Determine the (X, Y) coordinate at the center of the cell enclosing the given text.  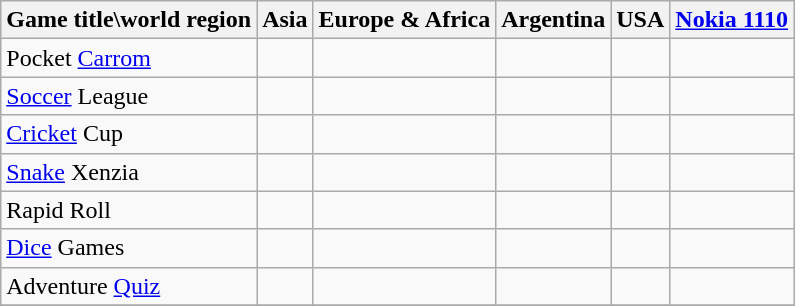
Snake Xenzia (129, 172)
Game title\world region (129, 20)
Europe & Africa (404, 20)
Dice Games (129, 248)
USA (640, 20)
Cricket Cup (129, 134)
Rapid Roll (129, 210)
Nokia 1110 (732, 20)
Adventure Quiz (129, 286)
Soccer League (129, 96)
Argentina (554, 20)
Pocket Carrom (129, 58)
Asia (285, 20)
